Output the [X, Y] coordinate of the center of the cell containing the given text.  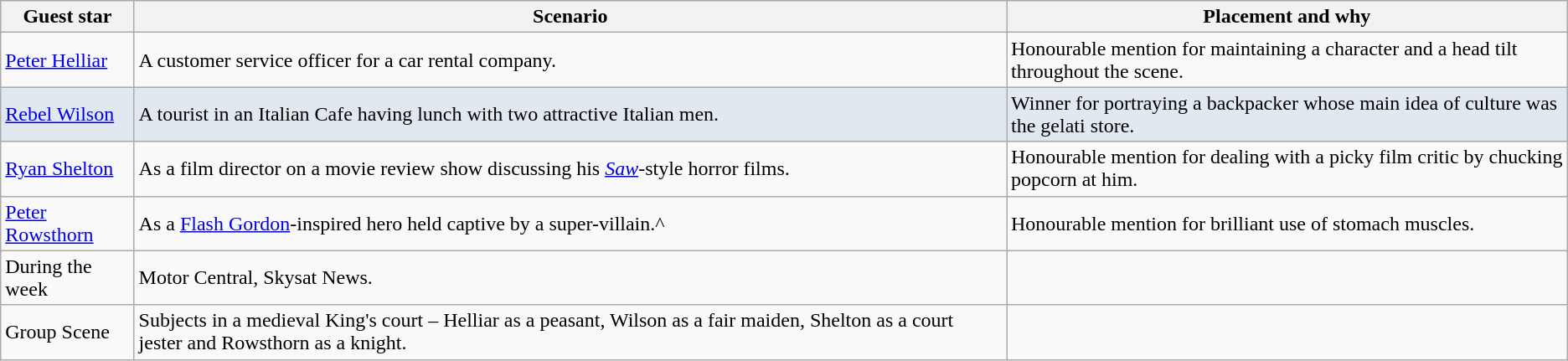
Guest star [67, 17]
Group Scene [67, 332]
A tourist in an Italian Cafe having lunch with two attractive Italian men. [570, 114]
Rebel Wilson [67, 114]
Peter Helliar [67, 60]
During the week [67, 278]
As a Flash Gordon-inspired hero held captive by a super-villain.^ [570, 223]
Honourable mention for dealing with a picky film critic by chucking popcorn at him. [1287, 169]
Scenario [570, 17]
Placement and why [1287, 17]
Motor Central, Skysat News. [570, 278]
Winner for portraying a backpacker whose main idea of culture was the gelati store. [1287, 114]
Peter Rowsthorn [67, 223]
Honourable mention for brilliant use of stomach muscles. [1287, 223]
Honourable mention for maintaining a character and a head tilt throughout the scene. [1287, 60]
Subjects in a medieval King's court – Helliar as a peasant, Wilson as a fair maiden, Shelton as a court jester and Rowsthorn as a knight. [570, 332]
Ryan Shelton [67, 169]
A customer service officer for a car rental company. [570, 60]
As a film director on a movie review show discussing his Saw-style horror films. [570, 169]
